Return [X, Y] of the center of cell containing provided text 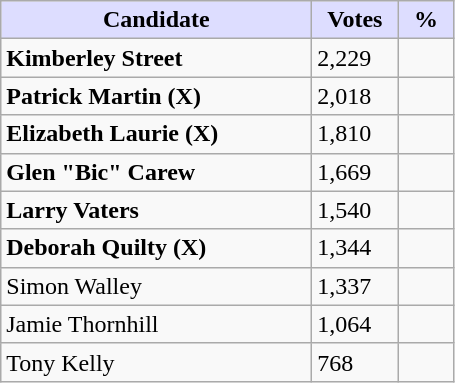
1,810 [355, 134]
Jamie Thornhill [156, 324]
Simon Walley [156, 286]
1,540 [355, 210]
Candidate [156, 20]
Tony Kelly [156, 362]
% [426, 20]
Votes [355, 20]
Patrick Martin (X) [156, 96]
Glen "Bic" Carew [156, 172]
2,229 [355, 58]
1,669 [355, 172]
Elizabeth Laurie (X) [156, 134]
Kimberley Street [156, 58]
1,337 [355, 286]
768 [355, 362]
2,018 [355, 96]
Larry Vaters [156, 210]
1,344 [355, 248]
1,064 [355, 324]
Deborah Quilty (X) [156, 248]
